Search for the cell housing the specified text and yield its [X, Y] center coordinate. 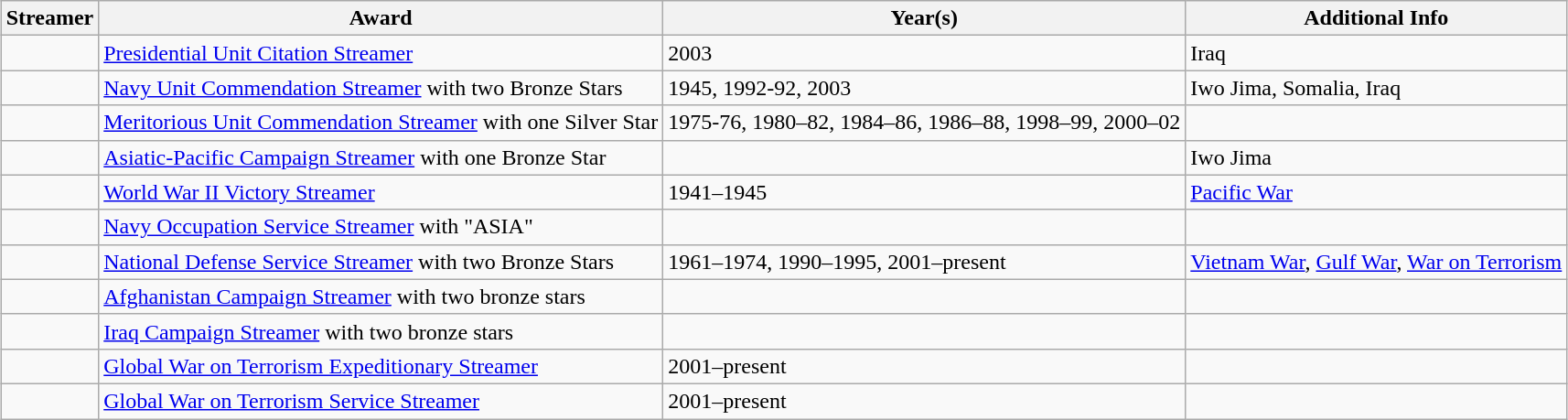
Global War on Terrorism Expeditionary Streamer [381, 366]
World War II Victory Streamer [381, 192]
Iraq Campaign Streamer with two bronze stars [381, 331]
Iraq [1376, 53]
Pacific War [1376, 192]
Year(s) [924, 18]
Additional Info [1376, 18]
1975-76, 1980–82, 1984–86, 1986–88, 1998–99, 2000–02 [924, 123]
Award [381, 18]
National Defense Service Streamer with two Bronze Stars [381, 262]
1941–1945 [924, 192]
Iwo Jima, Somalia, Iraq [1376, 88]
Afghanistan Campaign Streamer with two bronze stars [381, 296]
Navy Occupation Service Streamer with "ASIA" [381, 227]
Presidential Unit Citation Streamer [381, 53]
1945, 1992-92, 2003 [924, 88]
Asiatic-Pacific Campaign Streamer with one Bronze Star [381, 157]
Iwo Jima [1376, 157]
Global War on Terrorism Service Streamer [381, 401]
1961–1974, 1990–1995, 2001–present [924, 262]
Streamer [49, 18]
Vietnam War, Gulf War, War on Terrorism [1376, 262]
Navy Unit Commendation Streamer with two Bronze Stars [381, 88]
Meritorious Unit Commendation Streamer with one Silver Star [381, 123]
2003 [924, 53]
